Extract the [x, y] coordinate from the center of the cell holding the provided text.  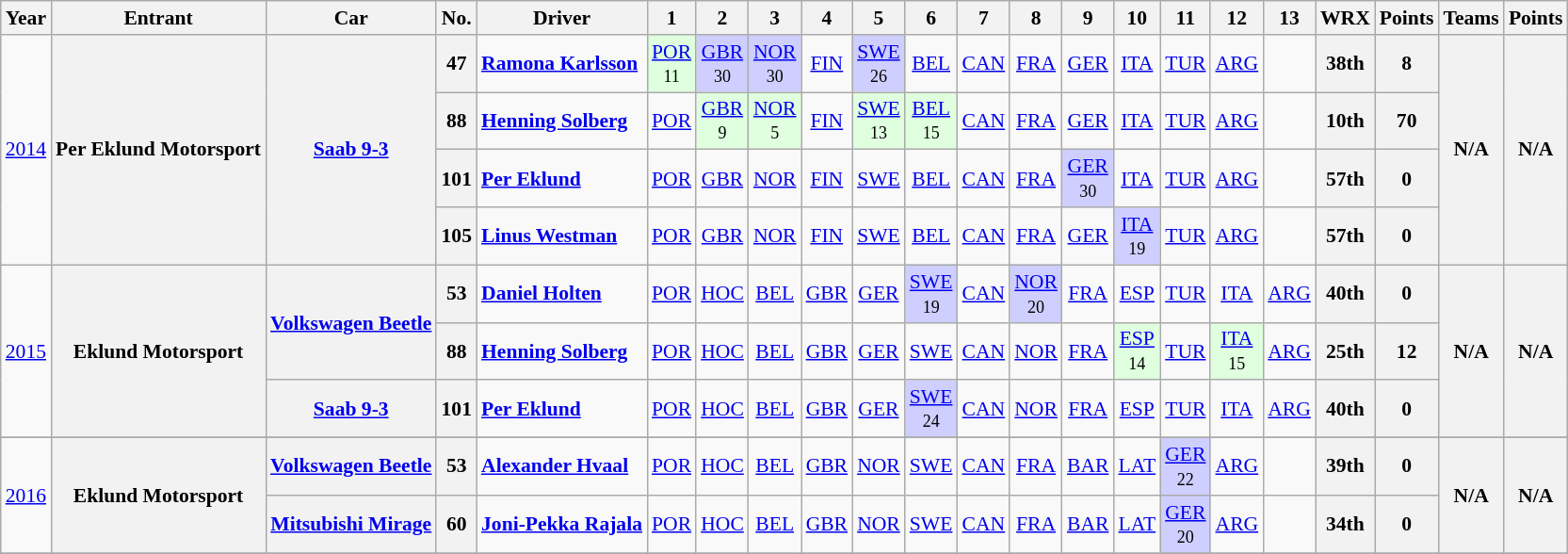
5 [879, 18]
9 [1089, 18]
105 [456, 236]
ITA15 [1237, 350]
3 [775, 18]
13 [1289, 18]
Joni-Pekka Rajala [561, 524]
60 [456, 524]
34th [1345, 524]
BEL15 [931, 121]
7 [984, 18]
70 [1407, 121]
Mitsubishi Mirage [350, 524]
NOR5 [775, 121]
SWE26 [879, 64]
No. [456, 18]
SWE24 [931, 409]
POR11 [671, 64]
47 [456, 64]
10 [1137, 18]
GBR9 [722, 121]
4 [827, 18]
Entrant [158, 18]
NOR20 [1036, 294]
2015 [26, 350]
Year [26, 18]
2 [722, 18]
Car [350, 18]
Driver [561, 18]
GER22 [1185, 467]
Alexander Hvaal [561, 467]
Linus Westman [561, 236]
Teams [1471, 18]
39th [1345, 467]
SWE19 [931, 294]
SWE13 [879, 121]
NOR30 [775, 64]
GER30 [1089, 179]
25th [1345, 350]
Per Eklund Motorsport [158, 150]
2016 [26, 496]
ITA19 [1137, 236]
WRX [1345, 18]
10th [1345, 121]
1 [671, 18]
2014 [26, 150]
Ramona Karlsson [561, 64]
11 [1185, 18]
GBR30 [722, 64]
38th [1345, 64]
ESP14 [1137, 350]
Daniel Holten [561, 294]
GER20 [1185, 524]
6 [931, 18]
